Capture the cell that displays the provided text and extract its (X, Y) central coordinate. 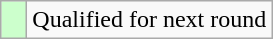
Qualified for next round (150, 20)
